Scan for the cell matching the given text and deliver its (x, y) coordinate at center. 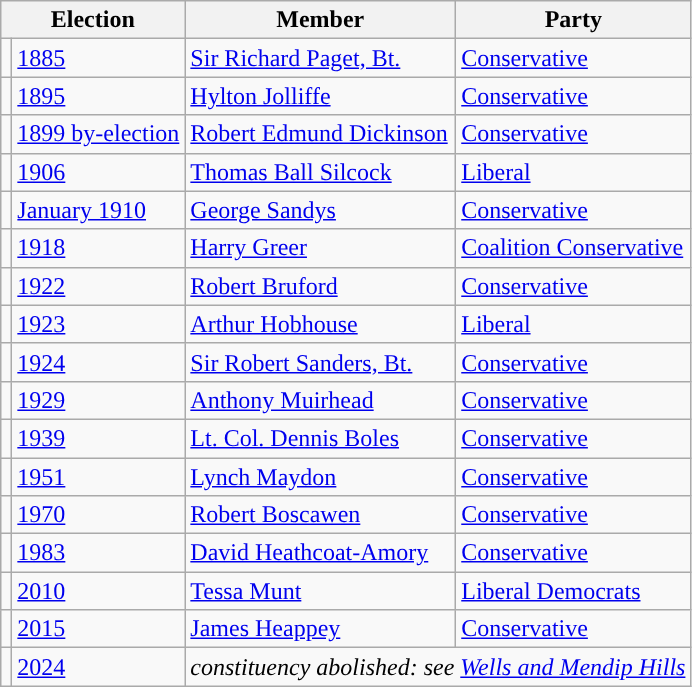
Robert Edmund Dickinson (320, 134)
Lt. Col. Dennis Boles (320, 438)
1951 (98, 477)
constituency abolished: see Wells and Mendip Hills (438, 667)
1983 (98, 553)
James Heappey (320, 629)
1923 (98, 324)
Robert Bruford (320, 286)
Member (320, 20)
Lynch Maydon (320, 477)
Sir Richard Paget, Bt. (320, 58)
Party (574, 20)
1922 (98, 286)
1924 (98, 362)
1918 (98, 248)
2010 (98, 591)
Liberal Democrats (574, 591)
Sir Robert Sanders, Bt. (320, 362)
2024 (98, 667)
Harry Greer (320, 248)
Tessa Munt (320, 591)
1895 (98, 96)
1929 (98, 400)
Election (93, 20)
1939 (98, 438)
Hylton Jolliffe (320, 96)
Robert Boscawen (320, 515)
Arthur Hobhouse (320, 324)
1899 by-election (98, 134)
George Sandys (320, 210)
1885 (98, 58)
2015 (98, 629)
David Heathcoat-Amory (320, 553)
1970 (98, 515)
1906 (98, 172)
Coalition Conservative (574, 248)
Thomas Ball Silcock (320, 172)
January 1910 (98, 210)
Anthony Muirhead (320, 400)
